Identify which cell holds the provided text, then report its (X, Y) central coordinate. 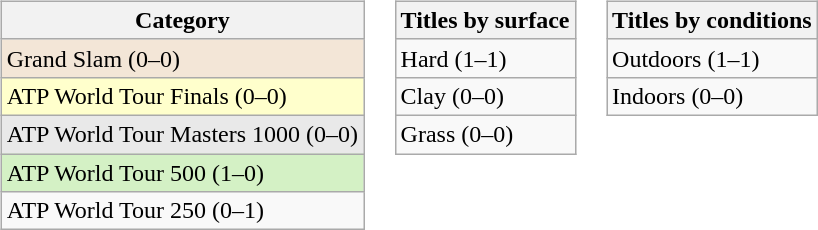
Indoors (0–0) (712, 96)
ATP World Tour Finals (0–0) (182, 96)
Category (182, 20)
Hard (1–1) (485, 58)
Titles by surface (485, 20)
Outdoors (1–1) (712, 58)
ATP World Tour 250 (0–1) (182, 211)
Titles by conditions (712, 20)
Grass (0–0) (485, 134)
ATP World Tour Masters 1000 (0–0) (182, 134)
Grand Slam (0–0) (182, 58)
ATP World Tour 500 (1–0) (182, 173)
Clay (0–0) (485, 96)
